Determine the (x, y) coordinate at the center of the cell enclosing the given text.  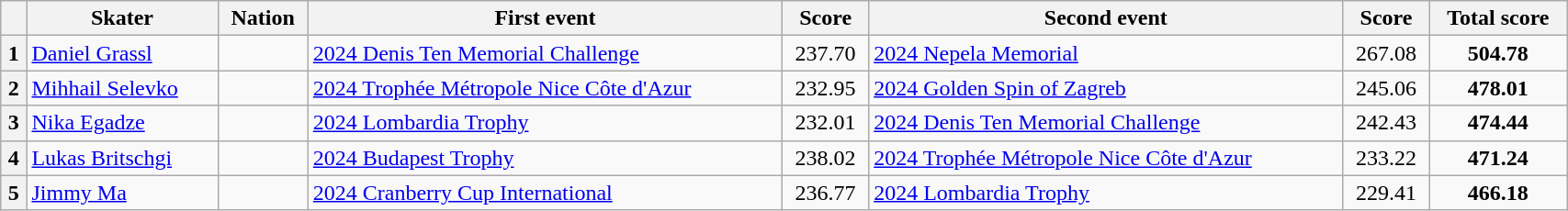
236.77 (826, 193)
Daniel Grassl (122, 53)
Jimmy Ma (122, 193)
232.01 (826, 123)
Nika Egadze (122, 123)
First event (545, 18)
1 (14, 53)
Total score (1498, 18)
242.43 (1386, 123)
245.06 (1386, 88)
Second event (1106, 18)
Nation (263, 18)
2024 Cranberry Cup International (545, 193)
471.24 (1498, 158)
474.44 (1498, 123)
504.78 (1498, 53)
229.41 (1386, 193)
232.95 (826, 88)
478.01 (1498, 88)
238.02 (826, 158)
2024 Golden Spin of Zagreb (1106, 88)
Lukas Britschgi (122, 158)
Mihhail Selevko (122, 88)
3 (14, 123)
267.08 (1386, 53)
2 (14, 88)
4 (14, 158)
Skater (122, 18)
2024 Budapest Trophy (545, 158)
237.70 (826, 53)
2024 Nepela Memorial (1106, 53)
5 (14, 193)
233.22 (1386, 158)
466.18 (1498, 193)
